Detect which cell encompasses the target text, then output its [X, Y] center coordinate. 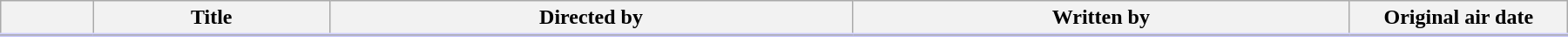
Written by [1101, 18]
Directed by [591, 18]
Original air date [1458, 18]
Title [211, 18]
